Pinpoint the cell where the given text exists, returning its [x, y] midpoint coordinate. 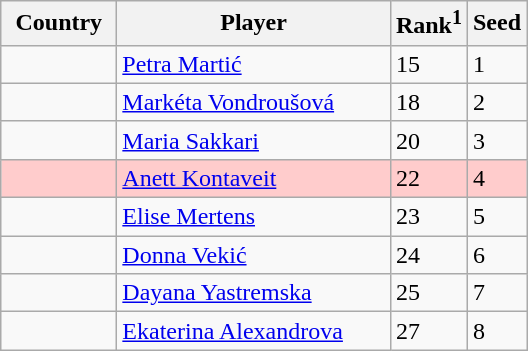
2 [496, 102]
25 [428, 293]
Ekaterina Alexandrova [254, 331]
8 [496, 331]
3 [496, 140]
6 [496, 255]
Donna Vekić [254, 255]
Player [254, 24]
1 [496, 64]
Elise Mertens [254, 217]
23 [428, 217]
22 [428, 178]
15 [428, 64]
Maria Sakkari [254, 140]
Country [59, 24]
27 [428, 331]
Rank1 [428, 24]
Markéta Vondroušová [254, 102]
24 [428, 255]
20 [428, 140]
Anett Kontaveit [254, 178]
Petra Martić [254, 64]
Dayana Yastremska [254, 293]
18 [428, 102]
7 [496, 293]
5 [496, 217]
4 [496, 178]
Seed [496, 24]
